Scan for the cell matching the given text and deliver its (X, Y) coordinate at center. 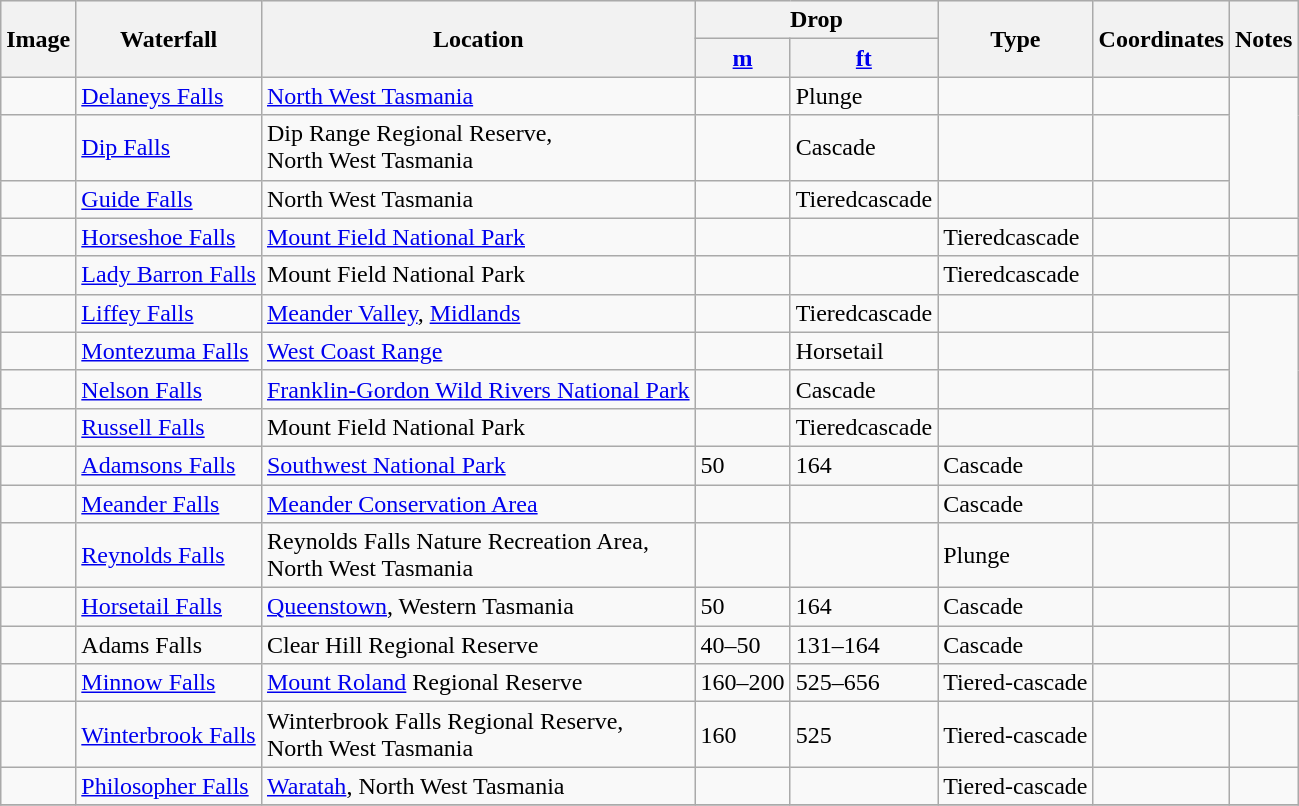
Waratah, North West Tasmania (478, 786)
Horsetail Falls (169, 607)
Montezuma Falls (169, 351)
Lady Barron Falls (169, 275)
131–164 (864, 645)
Russell Falls (169, 427)
Waterfall (169, 39)
Meander Conservation Area (478, 503)
525 (864, 734)
Winterbrook Falls Regional Reserve,North West Tasmania (478, 734)
Liffey Falls (169, 313)
Franklin-Gordon Wild Rivers National Park (478, 389)
40–50 (742, 645)
Meander Valley, Midlands (478, 313)
West Coast Range (478, 351)
160–200 (742, 683)
Southwest National Park (478, 465)
Type (1016, 39)
Dip Range Regional Reserve,North West Tasmania (478, 148)
Image (38, 39)
Winterbrook Falls (169, 734)
Dip Falls (169, 148)
Delaneys Falls (169, 96)
Mount Roland Regional Reserve (478, 683)
Philosopher Falls (169, 786)
Drop (816, 20)
Meander Falls (169, 503)
Guide Falls (169, 199)
Horseshoe Falls (169, 237)
Adams Falls (169, 645)
Reynolds Falls (169, 556)
m (742, 58)
Nelson Falls (169, 389)
160 (742, 734)
525–656 (864, 683)
Notes (1263, 39)
Minnow Falls (169, 683)
Reynolds Falls Nature Recreation Area,North West Tasmania (478, 556)
Location (478, 39)
Adamsons Falls (169, 465)
Clear Hill Regional Reserve (478, 645)
Horsetail (864, 351)
ft (864, 58)
Queenstown, Western Tasmania (478, 607)
Coordinates (1161, 39)
